Provide the [X, Y] coordinate of the cell's center where the given text is located.  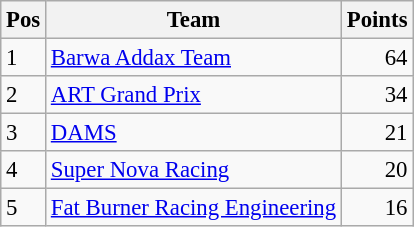
Barwa Addax Team [194, 58]
Pos [24, 20]
21 [376, 133]
5 [24, 208]
16 [376, 208]
64 [376, 58]
Fat Burner Racing Engineering [194, 208]
2 [24, 95]
DAMS [194, 133]
Points [376, 20]
3 [24, 133]
4 [24, 170]
20 [376, 170]
34 [376, 95]
1 [24, 58]
Super Nova Racing [194, 170]
ART Grand Prix [194, 95]
Team [194, 20]
